Identify which cell holds the provided text, then report its (X, Y) central coordinate. 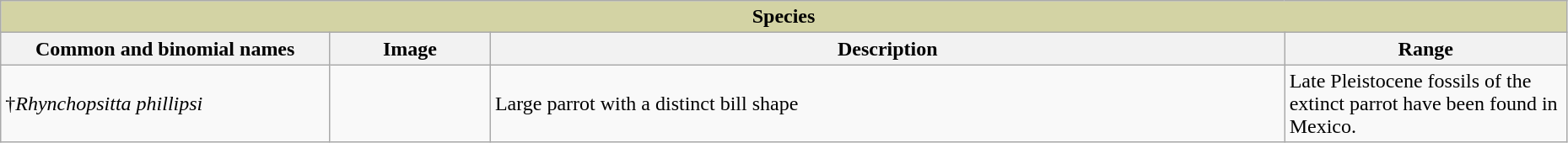
Description (887, 49)
Species (784, 17)
†Rhynchopsitta phillipsi (165, 103)
Image (410, 49)
Common and binomial names (165, 49)
Late Pleistocene fossils of the extinct parrot have been found in Mexico. (1425, 103)
Range (1425, 49)
Large parrot with a distinct bill shape (887, 103)
